Capture the cell that displays the provided text and extract its (X, Y) central coordinate. 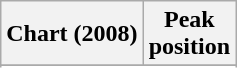
Chart (2008) (72, 34)
Peakposition (189, 34)
